Extract the (X, Y) coordinate from the center of the cell holding the provided text.  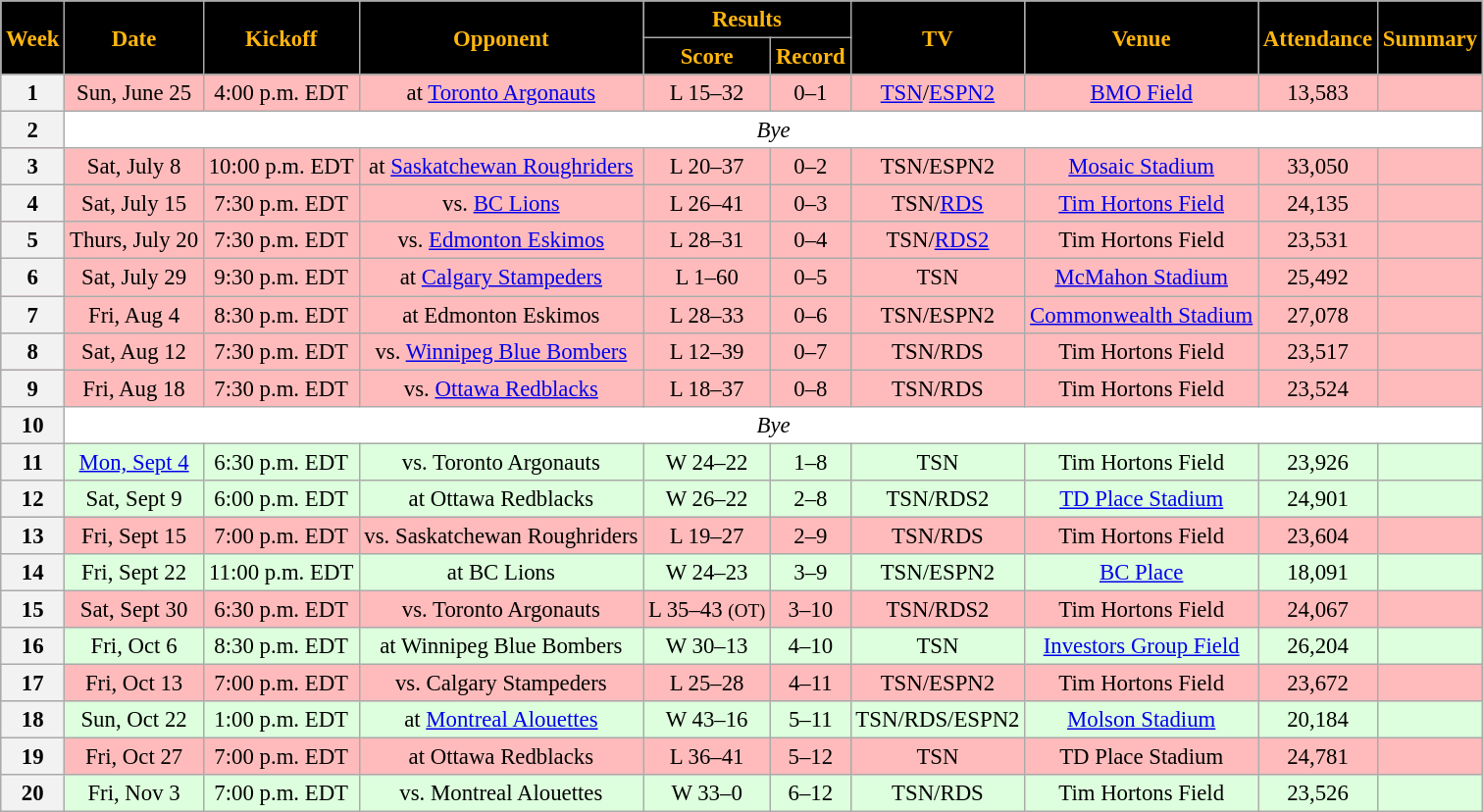
Mosaic Stadium (1142, 167)
Fri, Nov 3 (134, 793)
13,583 (1318, 93)
7 (33, 315)
L 28–33 (707, 315)
10 (33, 425)
L 20–37 (707, 167)
4–10 (810, 646)
2 (33, 130)
Sat, July 29 (134, 278)
Sun, June 25 (134, 93)
0–8 (810, 388)
at Saskatchewan Roughriders (501, 167)
23,517 (1318, 351)
Results (747, 20)
McMahon Stadium (1142, 278)
vs. Calgary Stampeders (501, 684)
BMO Field (1142, 93)
Sat, Sept 30 (134, 609)
0–1 (810, 93)
TV (938, 37)
4–11 (810, 684)
W 43–16 (707, 720)
0–2 (810, 167)
11 (33, 462)
16 (33, 646)
Record (810, 57)
Fri, Oct 13 (134, 684)
24,067 (1318, 609)
4 (33, 204)
Sat, July 15 (134, 204)
Fri, Aug 4 (134, 315)
18,091 (1318, 573)
vs. Saskatchewan Roughriders (501, 535)
L 36–41 (707, 757)
BC Place (1142, 573)
27,078 (1318, 315)
2–9 (810, 535)
1–8 (810, 462)
W 26–22 (707, 499)
vs. BC Lions (501, 204)
L 18–37 (707, 388)
TSN/RDS/ESPN2 (938, 720)
at BC Lions (501, 573)
W 33–0 (707, 793)
3–9 (810, 573)
W 30–13 (707, 646)
9:30 p.m. EDT (281, 278)
24,781 (1318, 757)
vs. Montreal Alouettes (501, 793)
6 (33, 278)
23,526 (1318, 793)
4:00 p.m. EDT (281, 93)
at Montreal Alouettes (501, 720)
19 (33, 757)
Commonwealth Stadium (1142, 315)
vs. Ottawa Redblacks (501, 388)
11:00 p.m. EDT (281, 573)
23,524 (1318, 388)
3–10 (810, 609)
Venue (1142, 37)
6–12 (810, 793)
W 24–23 (707, 573)
at Calgary Stampeders (501, 278)
Sun, Oct 22 (134, 720)
33,050 (1318, 167)
Attendance (1318, 37)
Fri, Oct 6 (134, 646)
18 (33, 720)
Week (33, 37)
10:00 p.m. EDT (281, 167)
5 (33, 240)
0–5 (810, 278)
L 19–27 (707, 535)
0–6 (810, 315)
at Winnipeg Blue Bombers (501, 646)
20 (33, 793)
9 (33, 388)
14 (33, 573)
L 1–60 (707, 278)
2–8 (810, 499)
L 28–31 (707, 240)
L 25–28 (707, 684)
24,135 (1318, 204)
L 35–43 (OT) (707, 609)
5–12 (810, 757)
8 (33, 351)
Thurs, July 20 (134, 240)
vs. Winnipeg Blue Bombers (501, 351)
Fri, Oct 27 (134, 757)
Score (707, 57)
Fri, Sept 15 (134, 535)
12 (33, 499)
1 (33, 93)
0–3 (810, 204)
L 26–41 (707, 204)
26,204 (1318, 646)
24,901 (1318, 499)
23,926 (1318, 462)
0–4 (810, 240)
0–7 (810, 351)
Mon, Sept 4 (134, 462)
17 (33, 684)
23,672 (1318, 684)
Investors Group Field (1142, 646)
6:00 p.m. EDT (281, 499)
23,531 (1318, 240)
Opponent (501, 37)
W 24–22 (707, 462)
Kickoff (281, 37)
Sat, Sept 9 (134, 499)
13 (33, 535)
L 15–32 (707, 93)
L 12–39 (707, 351)
25,492 (1318, 278)
15 (33, 609)
Molson Stadium (1142, 720)
Sat, Aug 12 (134, 351)
Fri, Sept 22 (134, 573)
5–11 (810, 720)
1:00 p.m. EDT (281, 720)
at Toronto Argonauts (501, 93)
20,184 (1318, 720)
vs. Edmonton Eskimos (501, 240)
Summary (1430, 37)
23,604 (1318, 535)
Sat, July 8 (134, 167)
at Edmonton Eskimos (501, 315)
3 (33, 167)
Date (134, 37)
Fri, Aug 18 (134, 388)
